Capture the cell that displays the provided text and extract its [X, Y] central coordinate. 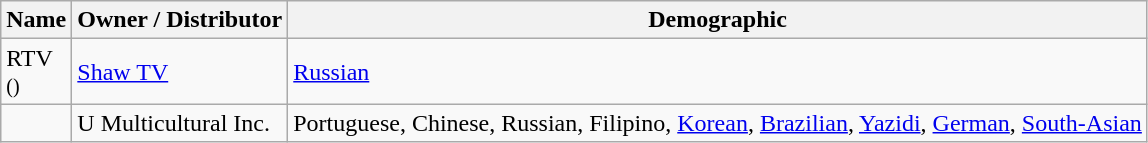
Owner / Distributor [180, 20]
Portuguese, Chinese, Russian, Filipino, Korean, Brazilian, Yazidi, German, South-Asian [718, 123]
Russian [718, 72]
RTV() [36, 72]
Name [36, 20]
Demographic [718, 20]
U Multicultural Inc. [180, 123]
Shaw TV [180, 72]
